Search for the cell housing the specified text and yield its [X, Y] center coordinate. 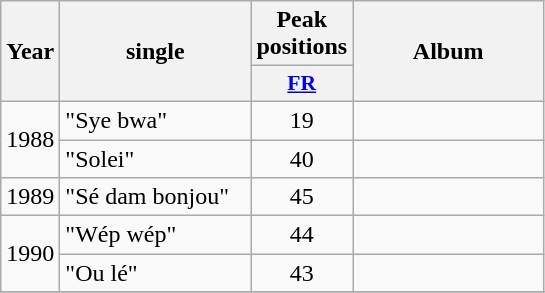
1989 [30, 197]
"Ou lé" [156, 273]
"Sye bwa" [156, 120]
"Solei" [156, 159]
Peak positions [302, 34]
44 [302, 235]
Album [448, 52]
40 [302, 159]
45 [302, 197]
FR [302, 84]
Year [30, 52]
"Sé dam bonjou" [156, 197]
single [156, 52]
1990 [30, 254]
1988 [30, 139]
"Wép wép" [156, 235]
43 [302, 273]
19 [302, 120]
